Return [x, y] of the center of cell containing provided text 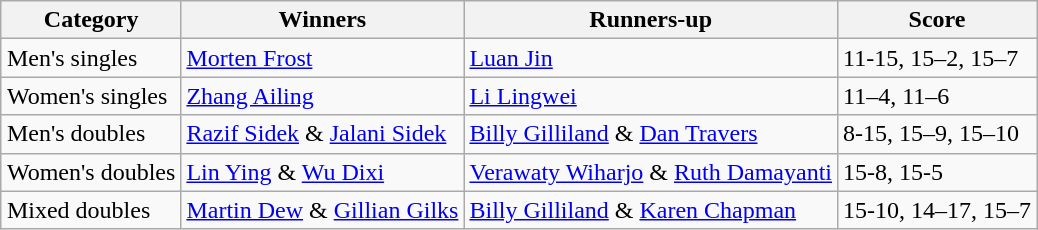
Billy Gilliland & Dan Travers [651, 134]
Lin Ying & Wu Dixi [322, 172]
11–4, 11–6 [936, 96]
Martin Dew & Gillian Gilks [322, 210]
Billy Gilliland & Karen Chapman [651, 210]
Razif Sidek & Jalani Sidek [322, 134]
15-10, 14–17, 15–7 [936, 210]
Women's singles [90, 96]
8-15, 15–9, 15–10 [936, 134]
Luan Jin [651, 58]
Women's doubles [90, 172]
Li Lingwei [651, 96]
Morten Frost [322, 58]
Score [936, 20]
Men's singles [90, 58]
Mixed doubles [90, 210]
Winners [322, 20]
Men's doubles [90, 134]
Zhang Ailing [322, 96]
Runners-up [651, 20]
Verawaty Wiharjo & Ruth Damayanti [651, 172]
11-15, 15–2, 15–7 [936, 58]
Category [90, 20]
15-8, 15-5 [936, 172]
